Scan for the cell matching the given text and deliver its (x, y) coordinate at center. 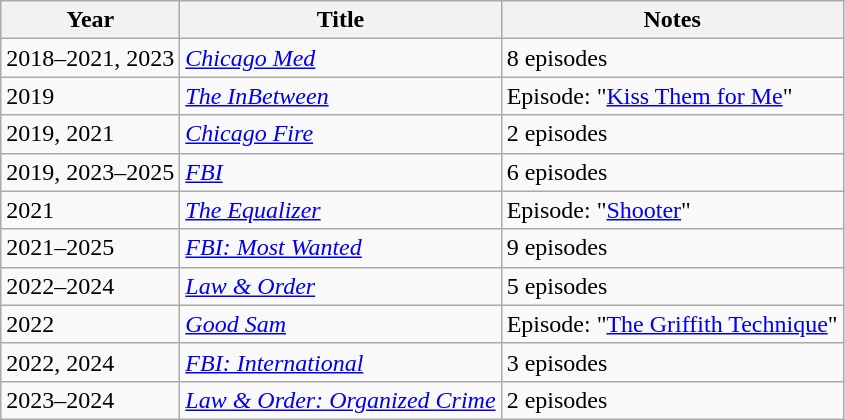
Episode: "Shooter" (672, 210)
The InBetween (340, 96)
Episode: "Kiss Them for Me" (672, 96)
Notes (672, 20)
Law & Order (340, 286)
2018–2021, 2023 (90, 58)
Year (90, 20)
2021 (90, 210)
3 episodes (672, 362)
FBI: International (340, 362)
2019, 2023–2025 (90, 172)
2021–2025 (90, 248)
FBI: Most Wanted (340, 248)
Title (340, 20)
2022, 2024 (90, 362)
Good Sam (340, 324)
Episode: "The Griffith Technique" (672, 324)
6 episodes (672, 172)
FBI (340, 172)
5 episodes (672, 286)
8 episodes (672, 58)
The Equalizer (340, 210)
2023–2024 (90, 400)
2022 (90, 324)
9 episodes (672, 248)
Chicago Med (340, 58)
2019, 2021 (90, 134)
Law & Order: Organized Crime (340, 400)
2022–2024 (90, 286)
Chicago Fire (340, 134)
2019 (90, 96)
